Return the [x, y] coordinate for the center point of the cell that contains the specified text.  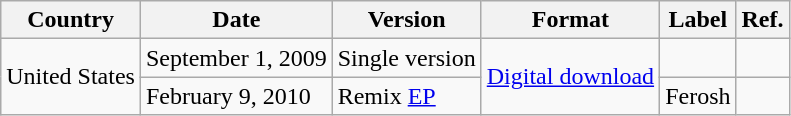
Label [698, 20]
September 1, 2009 [236, 58]
Country [71, 20]
Single version [406, 58]
Version [406, 20]
Date [236, 20]
February 9, 2010 [236, 96]
Format [570, 20]
Ferosh [698, 96]
United States [71, 77]
Ref. [762, 20]
Digital download [570, 77]
Remix EP [406, 96]
